Scan for the cell matching the given text and deliver its (x, y) coordinate at center. 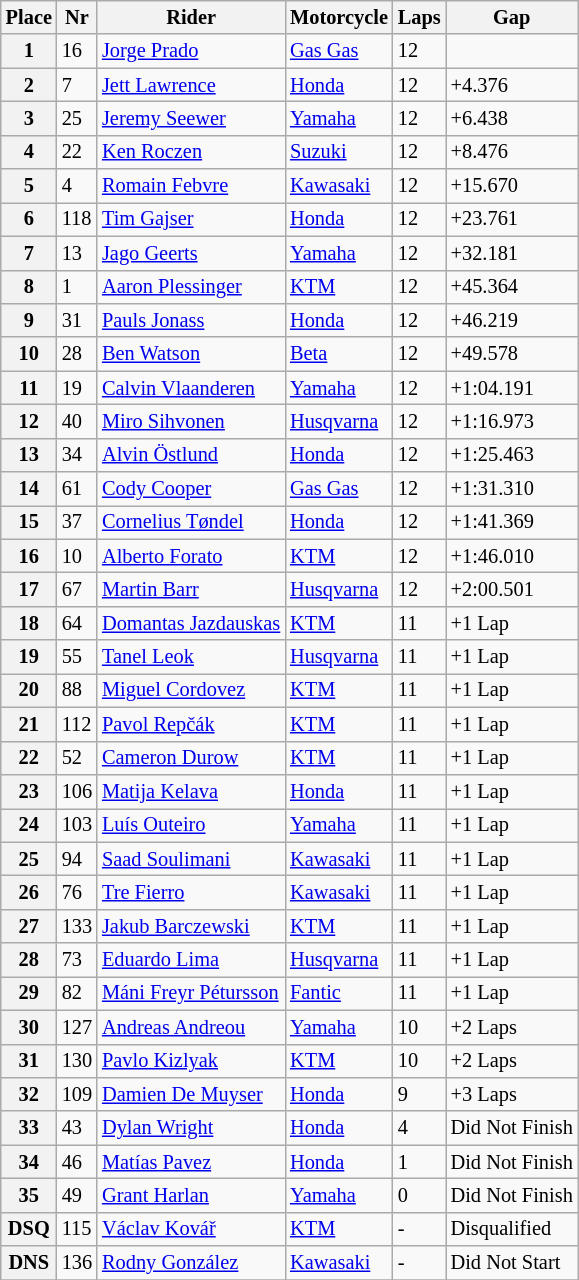
21 (29, 724)
Beta (339, 354)
109 (77, 1094)
103 (77, 825)
+46.219 (512, 320)
67 (77, 589)
Laps (420, 17)
46 (77, 1162)
5 (29, 186)
Matija Kelava (191, 791)
61 (77, 489)
+15.670 (512, 186)
Tanel Leok (191, 657)
Grant Harlan (191, 1195)
29 (29, 993)
76 (77, 892)
115 (77, 1229)
Dylan Wright (191, 1128)
88 (77, 690)
112 (77, 724)
26 (29, 892)
43 (77, 1128)
Alberto Forato (191, 556)
Pauls Jonass (191, 320)
20 (29, 690)
Fantic (339, 993)
49 (77, 1195)
15 (29, 522)
136 (77, 1263)
Jett Lawrence (191, 85)
55 (77, 657)
Disqualified (512, 1229)
73 (77, 960)
+1:46.010 (512, 556)
Martin Barr (191, 589)
+3 Laps (512, 1094)
Suzuki (339, 152)
+2:00.501 (512, 589)
Damien De Muyser (191, 1094)
52 (77, 758)
Eduardo Lima (191, 960)
Tim Gajser (191, 219)
Jeremy Seewer (191, 118)
+1:25.463 (512, 455)
82 (77, 993)
6 (29, 219)
Place (29, 17)
Tre Fierro (191, 892)
17 (29, 589)
Rider (191, 17)
Saad Soulimani (191, 859)
+49.578 (512, 354)
Pavlo Kizlyak (191, 1061)
Calvin Vlaanderen (191, 388)
14 (29, 489)
Alvin Östlund (191, 455)
Aaron Plessinger (191, 287)
Ben Watson (191, 354)
Motorcycle (339, 17)
130 (77, 1061)
Domantas Jazdauskas (191, 623)
+1:16.973 (512, 421)
Romain Febvre (191, 186)
Cameron Durow (191, 758)
Nr (77, 17)
+1:04.191 (512, 388)
Did Not Start (512, 1263)
Miro Sihvonen (191, 421)
DSQ (29, 1229)
+1:41.369 (512, 522)
24 (29, 825)
127 (77, 1027)
+1:31.310 (512, 489)
33 (29, 1128)
Jakub Barczewski (191, 926)
+8.476 (512, 152)
64 (77, 623)
+45.364 (512, 287)
Miguel Cordovez (191, 690)
35 (29, 1195)
Gap (512, 17)
18 (29, 623)
Václav Kovář (191, 1229)
Matías Pavez (191, 1162)
8 (29, 287)
DNS (29, 1263)
Máni Freyr Pétursson (191, 993)
23 (29, 791)
Cody Cooper (191, 489)
+23.761 (512, 219)
3 (29, 118)
Pavol Repčák (191, 724)
30 (29, 1027)
2 (29, 85)
106 (77, 791)
133 (77, 926)
+32.181 (512, 253)
Jorge Prado (191, 51)
Andreas Andreou (191, 1027)
Jago Geerts (191, 253)
32 (29, 1094)
Luís Outeiro (191, 825)
Ken Roczen (191, 152)
118 (77, 219)
40 (77, 421)
Rodny González (191, 1263)
0 (420, 1195)
+6.438 (512, 118)
Cornelius Tøndel (191, 522)
94 (77, 859)
27 (29, 926)
37 (77, 522)
+4.376 (512, 85)
